For the text-containing cell, return its midpoint in (X, Y) coordinate format. 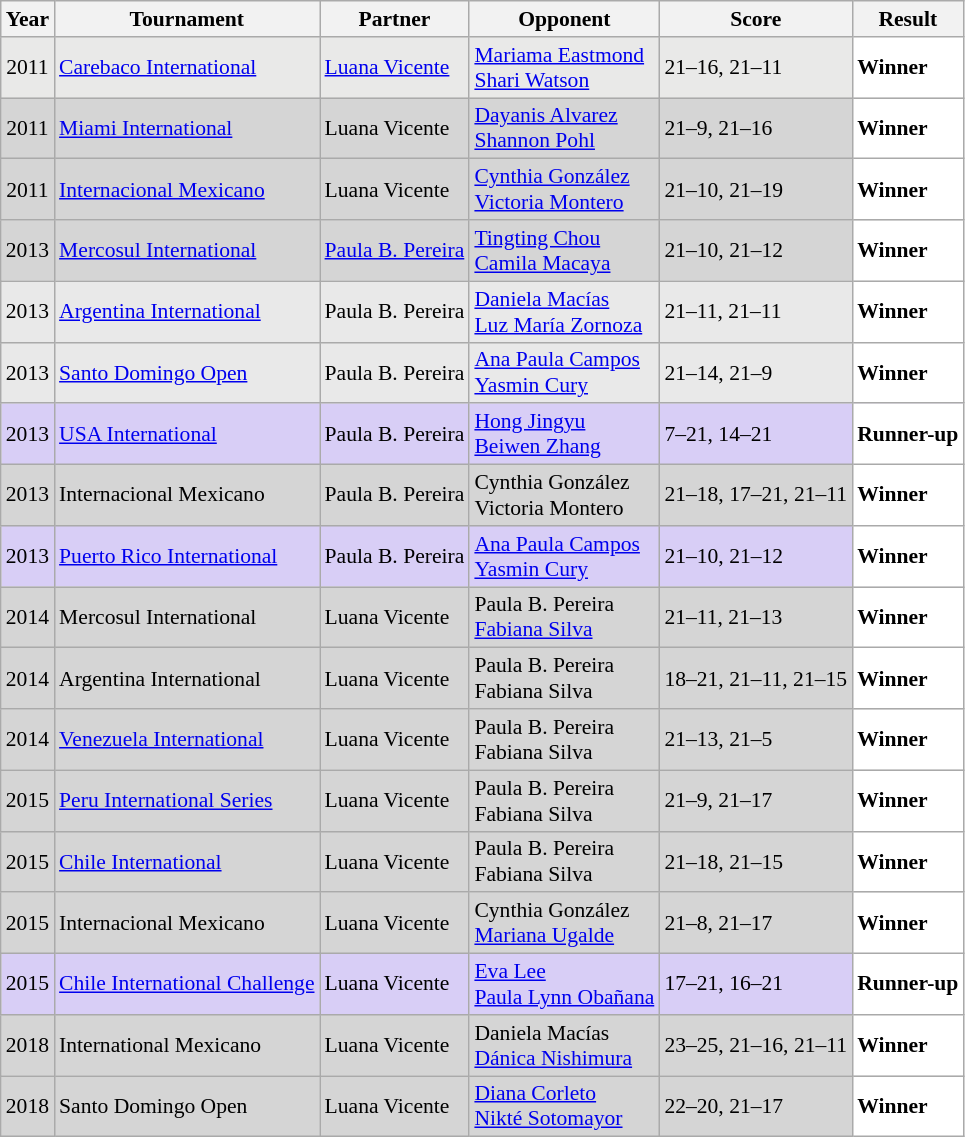
Cynthia González Mariana Ugalde (564, 924)
Mariama Eastmond Shari Watson (564, 68)
Tournament (187, 19)
Score (756, 19)
International Mexicano (187, 1046)
21–18, 21–15 (756, 862)
Venezuela International (187, 740)
Daniela Macías Luz María Zornoza (564, 312)
USA International (187, 434)
Eva Lee Paula Lynn Obañana (564, 984)
21–11, 21–13 (756, 618)
Diana Corleto Nikté Sotomayor (564, 1106)
Chile International (187, 862)
21–18, 17–21, 21–11 (756, 496)
Tingting Chou Camila Macaya (564, 250)
21–14, 21–9 (756, 372)
21–8, 21–17 (756, 924)
22–20, 21–17 (756, 1106)
21–16, 21–11 (756, 68)
18–21, 21–11, 21–15 (756, 678)
21–11, 21–11 (756, 312)
21–9, 21–16 (756, 128)
21–9, 21–17 (756, 800)
21–10, 21–19 (756, 190)
Peru International Series (187, 800)
21–13, 21–5 (756, 740)
Partner (395, 19)
23–25, 21–16, 21–11 (756, 1046)
Dayanis Alvarez Shannon Pohl (564, 128)
Opponent (564, 19)
Hong Jingyu Beiwen Zhang (564, 434)
7–21, 14–21 (756, 434)
Carebaco International (187, 68)
17–21, 16–21 (756, 984)
Result (908, 19)
Puerto Rico International (187, 556)
Miami International (187, 128)
Year (28, 19)
Chile International Challenge (187, 984)
Daniela Macías Dánica Nishimura (564, 1046)
